Locate the cell with the specified text and output its [X, Y] center coordinate. 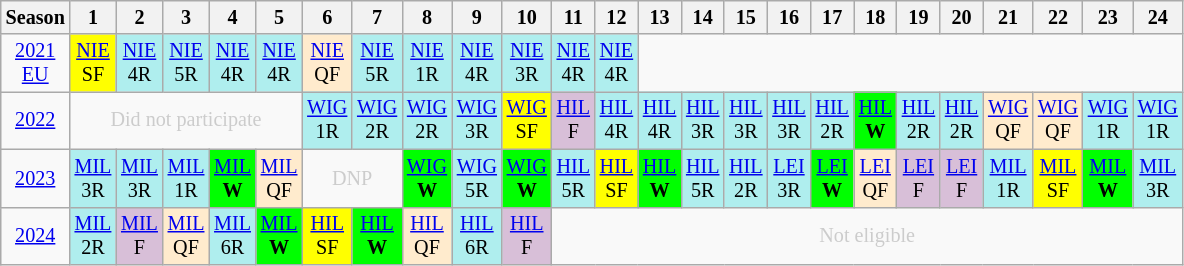
15 [746, 18]
NIEQF [327, 63]
10 [527, 18]
19 [918, 18]
NIESF [94, 63]
6 [327, 18]
7 [377, 18]
2023 [36, 178]
18 [876, 18]
MILF [140, 236]
LEIW [832, 178]
2 [140, 18]
1 [94, 18]
2024 [36, 236]
16 [788, 18]
8 [427, 18]
9 [477, 18]
MILSF [1058, 178]
14 [702, 18]
13 [660, 18]
5 [280, 18]
11 [574, 18]
WIG3R [477, 121]
2022 [36, 121]
2021 EU [36, 63]
3 [186, 18]
LEIQF [876, 178]
MIL6R [232, 236]
Season [36, 18]
NIE3R [527, 63]
LEI3R [788, 178]
WIGSF [527, 121]
21 [1008, 18]
HIL6R [477, 236]
HILQF [427, 236]
MIL2R [94, 236]
Did not participate [186, 121]
Not eligible [868, 236]
NIE1R [427, 63]
WIG5R [477, 178]
23 [1108, 18]
4 [232, 18]
12 [616, 18]
20 [962, 18]
24 [1158, 18]
DNP [352, 178]
22 [1058, 18]
17 [832, 18]
